Return (X, Y) of the center of cell containing provided text 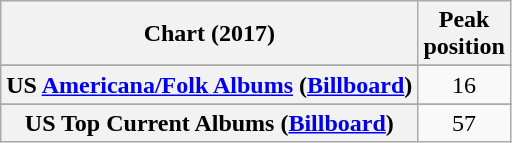
US Top Current Albums (Billboard) (210, 123)
US Americana/Folk Albums (Billboard) (210, 85)
Peak position (464, 34)
16 (464, 85)
Chart (2017) (210, 34)
57 (464, 123)
